Extract the [X, Y] coordinate from the center of the cell holding the provided text.  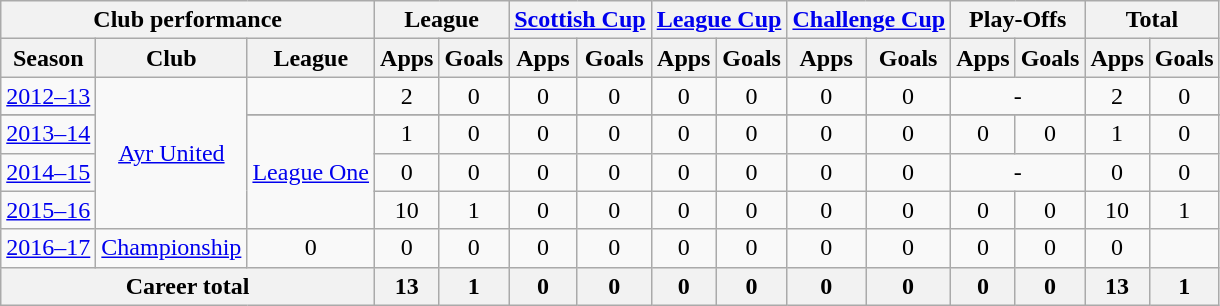
2016–17 [48, 248]
Club performance [188, 20]
Challenge Cup [869, 20]
Club [172, 58]
League Cup [719, 20]
Scottish Cup [580, 20]
2013–14 [48, 134]
Championship [172, 248]
2012–13 [48, 96]
Ayr United [172, 153]
Play-Offs [1018, 20]
2015–16 [48, 210]
Season [48, 58]
2014–15 [48, 172]
Career total [188, 286]
Total [1152, 20]
League One [311, 172]
